Scan for the cell matching the given text and deliver its (X, Y) coordinate at center. 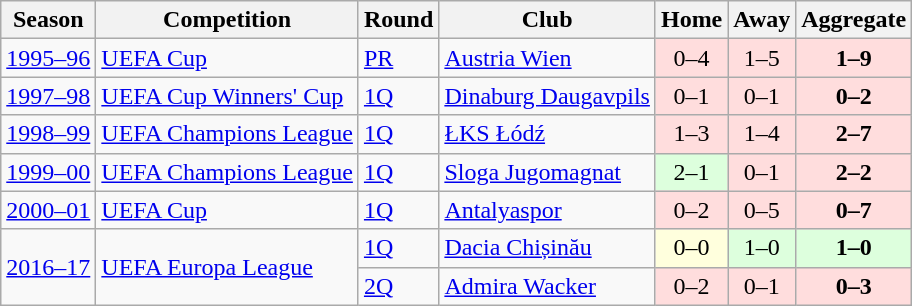
PR (398, 58)
Aggregate (854, 20)
0–4 (691, 58)
Dinaburg Daugavpils (548, 96)
1–3 (691, 134)
2–7 (854, 134)
UEFA Europa League (228, 267)
0–0 (691, 248)
Sloga Jugomagnat (548, 172)
1–4 (762, 134)
0–3 (854, 286)
Admira Wacker (548, 286)
Club (548, 20)
2–2 (854, 172)
Home (691, 20)
1995–96 (48, 58)
2016–17 (48, 267)
0–5 (762, 210)
ŁKS Łódź (548, 134)
0–7 (854, 210)
Season (48, 20)
1999–00 (48, 172)
1998–99 (48, 134)
2Q (398, 286)
2000–01 (48, 210)
1997–98 (48, 96)
1–5 (762, 58)
UEFA Cup Winners' Cup (228, 96)
Austria Wien (548, 58)
2–1 (691, 172)
Competition (228, 20)
Away (762, 20)
Round (398, 20)
Dacia Chișinău (548, 248)
1–9 (854, 58)
Antalyaspor (548, 210)
